Provide the [X, Y] coordinate of the cell's center where the given text is located.  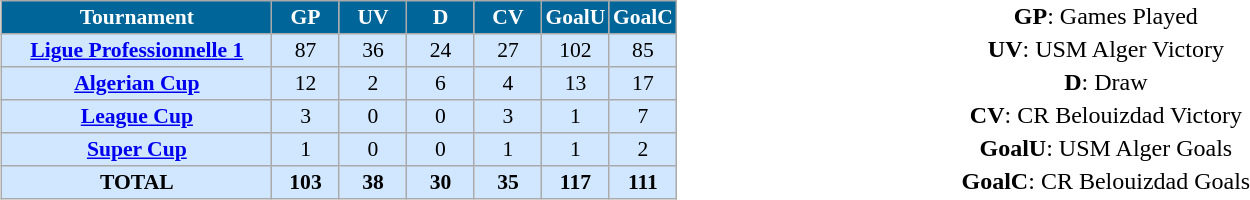
Super Cup [137, 148]
85 [642, 50]
4 [508, 82]
UV [372, 16]
102 [576, 50]
24 [440, 50]
30 [440, 182]
27 [508, 50]
17 [642, 82]
Ligue Professionnelle 1 [137, 50]
35 [508, 182]
111 [642, 182]
League Cup [137, 116]
D [440, 16]
38 [372, 182]
Algerian Cup [137, 82]
CV [508, 16]
36 [372, 50]
87 [306, 50]
6 [440, 82]
7 [642, 116]
Tournament [137, 16]
GP [306, 16]
13 [576, 82]
GoalC [642, 16]
GoalU [576, 16]
103 [306, 182]
117 [576, 182]
TOTAL [137, 182]
12 [306, 82]
